Scan for the cell matching the given text and deliver its (x, y) coordinate at center. 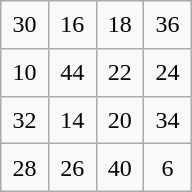
34 (168, 120)
28 (25, 168)
6 (168, 168)
22 (120, 72)
40 (120, 168)
30 (25, 25)
16 (72, 25)
20 (120, 120)
24 (168, 72)
44 (72, 72)
32 (25, 120)
18 (120, 25)
14 (72, 120)
36 (168, 25)
26 (72, 168)
10 (25, 72)
